Find where the given text appears and provide that cell's center as (X, Y) coordinate. 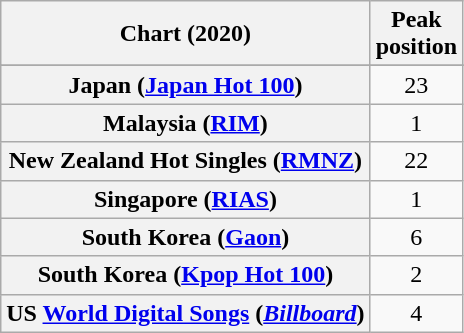
4 (416, 313)
New Zealand Hot Singles (RMNZ) (186, 161)
22 (416, 161)
6 (416, 237)
US World Digital Songs (Billboard) (186, 313)
Chart (2020) (186, 34)
23 (416, 85)
South Korea (Kpop Hot 100) (186, 275)
Malaysia (RIM) (186, 123)
South Korea (Gaon) (186, 237)
Peakposition (416, 34)
Singapore (RIAS) (186, 199)
Japan (Japan Hot 100) (186, 85)
2 (416, 275)
